Capture the cell that displays the provided text and extract its [x, y] central coordinate. 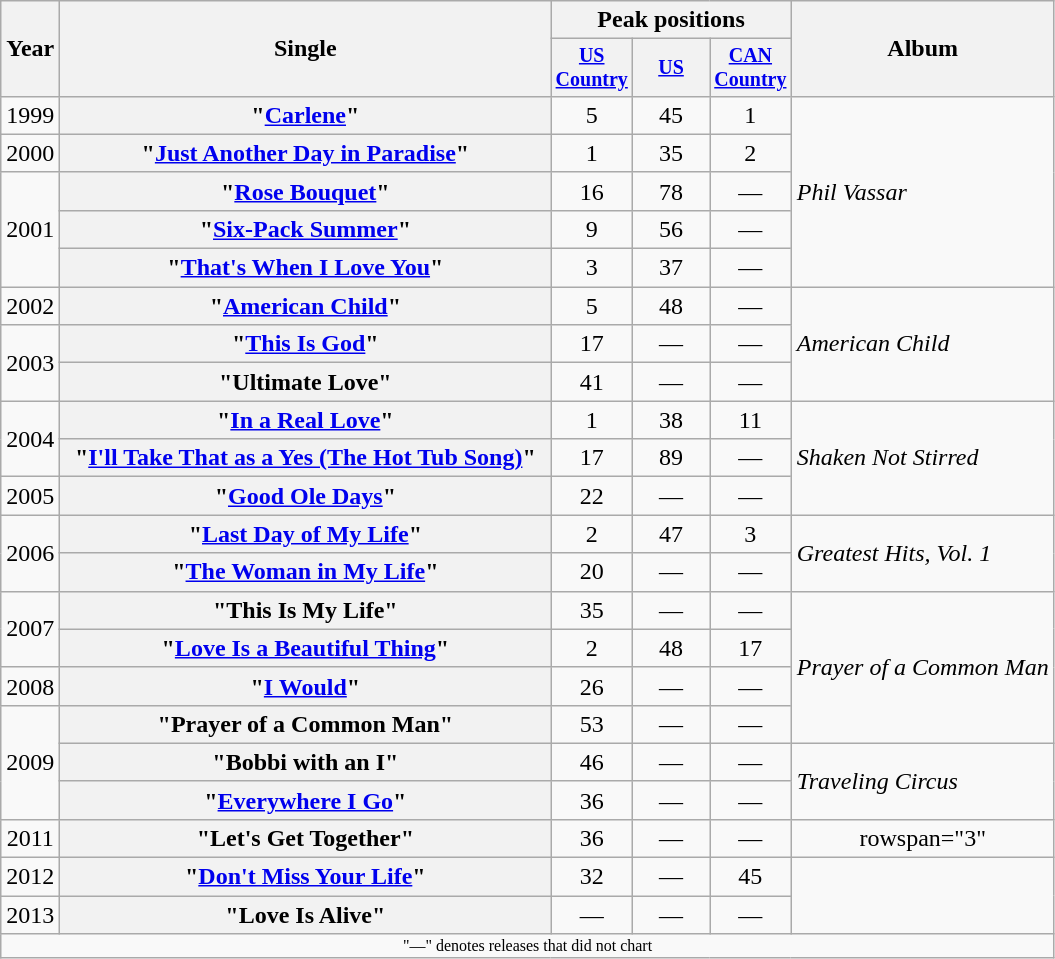
"This Is My Life" [306, 610]
"Just Another Day in Paradise" [306, 153]
41 [592, 382]
"This Is God" [306, 344]
16 [592, 191]
Peak positions [671, 20]
2000 [30, 153]
"I Would" [306, 686]
37 [672, 268]
CAN Country [751, 68]
26 [592, 686]
Prayer of a Common Man [922, 667]
2013 [30, 915]
2002 [30, 306]
2008 [30, 686]
"That's When I Love You" [306, 268]
Album [922, 49]
"Rose Bouquet" [306, 191]
20 [592, 572]
Greatest Hits, Vol. 1 [922, 553]
"Carlene" [306, 115]
"Bobbi with an I" [306, 762]
89 [672, 458]
11 [751, 420]
"Good Ole Days" [306, 496]
2004 [30, 439]
22 [592, 496]
2001 [30, 229]
2007 [30, 629]
2011 [30, 838]
US Country [592, 68]
32 [592, 877]
Shaken Not Stirred [922, 458]
46 [592, 762]
Traveling Circus [922, 781]
"Love Is a Beautiful Thing" [306, 648]
"Don't Miss Your Life" [306, 877]
"I'll Take That as a Yes (The Hot Tub Song)" [306, 458]
2003 [30, 363]
"In a Real Love" [306, 420]
2012 [30, 877]
47 [672, 534]
2005 [30, 496]
"Love Is Alive" [306, 915]
2006 [30, 553]
Single [306, 49]
Year [30, 49]
38 [672, 420]
Phil Vassar [922, 191]
"Let's Get Together" [306, 838]
US [672, 68]
78 [672, 191]
56 [672, 229]
"Six-Pack Summer" [306, 229]
"Last Day of My Life" [306, 534]
"Everywhere I Go" [306, 800]
"—" denotes releases that did not chart [528, 946]
53 [592, 724]
"Ultimate Love" [306, 382]
"The Woman in My Life" [306, 572]
1999 [30, 115]
American Child [922, 344]
rowspan="3" [922, 838]
"American Child" [306, 306]
"Prayer of a Common Man" [306, 724]
9 [592, 229]
2009 [30, 762]
